Return [X, Y] of the center of cell containing provided text 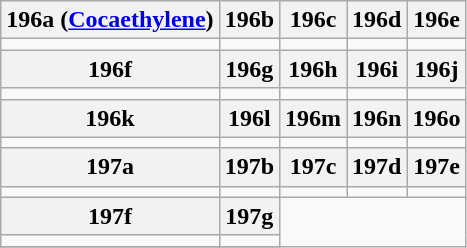
196i [377, 69]
197e [436, 167]
196h [314, 69]
196m [314, 118]
196o [436, 118]
196n [377, 118]
196l [249, 118]
197d [377, 167]
196k [110, 118]
197c [314, 167]
196a (Cocaethylene) [110, 20]
197g [249, 216]
196f [110, 69]
197f [110, 216]
196d [377, 20]
196c [314, 20]
196b [249, 20]
197b [249, 167]
196e [436, 20]
197a [110, 167]
196j [436, 69]
196g [249, 69]
